Output the (X, Y) coordinate of the center of the cell containing the given text.  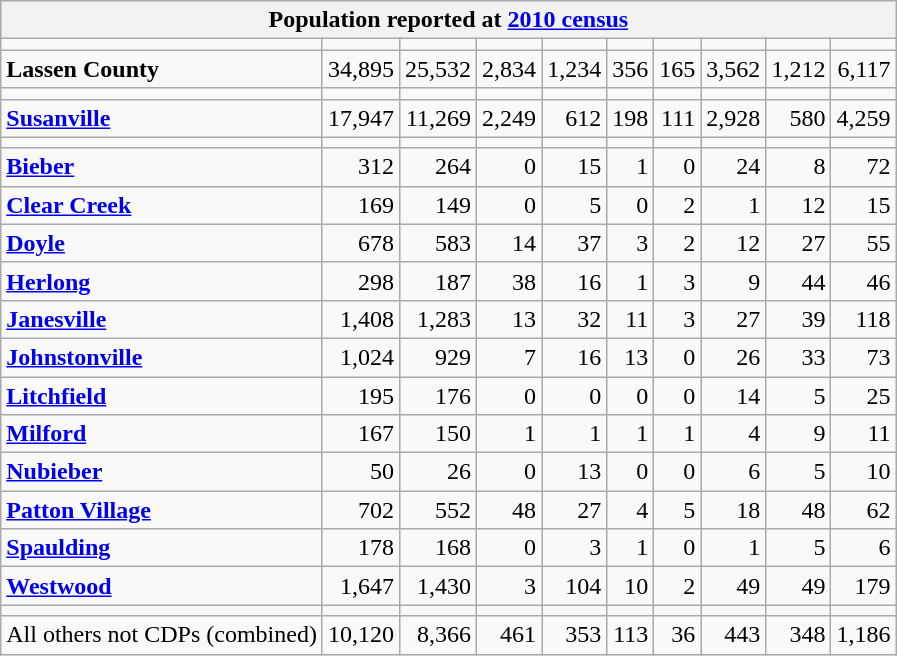
111 (678, 118)
37 (574, 243)
187 (438, 281)
10,120 (360, 635)
Westwood (162, 586)
176 (438, 395)
Clear Creek (162, 205)
Milford (162, 434)
2,249 (510, 118)
25,532 (438, 69)
167 (360, 434)
Spaulding (162, 548)
38 (510, 281)
195 (360, 395)
Doyle (162, 243)
1,024 (360, 357)
1,212 (798, 69)
Herlong (162, 281)
18 (734, 510)
552 (438, 510)
1,186 (864, 635)
4,259 (864, 118)
348 (798, 635)
169 (360, 205)
3,562 (734, 69)
33 (798, 357)
Litchfield (162, 395)
39 (798, 319)
Lassen County (162, 69)
150 (438, 434)
11,269 (438, 118)
36 (678, 635)
1,430 (438, 586)
264 (438, 167)
353 (574, 635)
72 (864, 167)
Patton Village (162, 510)
55 (864, 243)
1,408 (360, 319)
24 (734, 167)
612 (574, 118)
2,928 (734, 118)
443 (734, 635)
113 (630, 635)
Bieber (162, 167)
168 (438, 548)
118 (864, 319)
179 (864, 586)
62 (864, 510)
104 (574, 586)
Nubieber (162, 472)
1,647 (360, 586)
298 (360, 281)
678 (360, 243)
7 (510, 357)
2,834 (510, 69)
32 (574, 319)
165 (678, 69)
46 (864, 281)
929 (438, 357)
44 (798, 281)
8 (798, 167)
25 (864, 395)
583 (438, 243)
Johnstonville (162, 357)
312 (360, 167)
198 (630, 118)
34,895 (360, 69)
1,234 (574, 69)
702 (360, 510)
50 (360, 472)
17,947 (360, 118)
6,117 (864, 69)
461 (510, 635)
580 (798, 118)
All others not CDPs (combined) (162, 635)
8,366 (438, 635)
Susanville (162, 118)
1,283 (438, 319)
178 (360, 548)
149 (438, 205)
Janesville (162, 319)
73 (864, 357)
Population reported at 2010 census (448, 20)
356 (630, 69)
